Pinpoint the cell where the given text exists, returning its [x, y] midpoint coordinate. 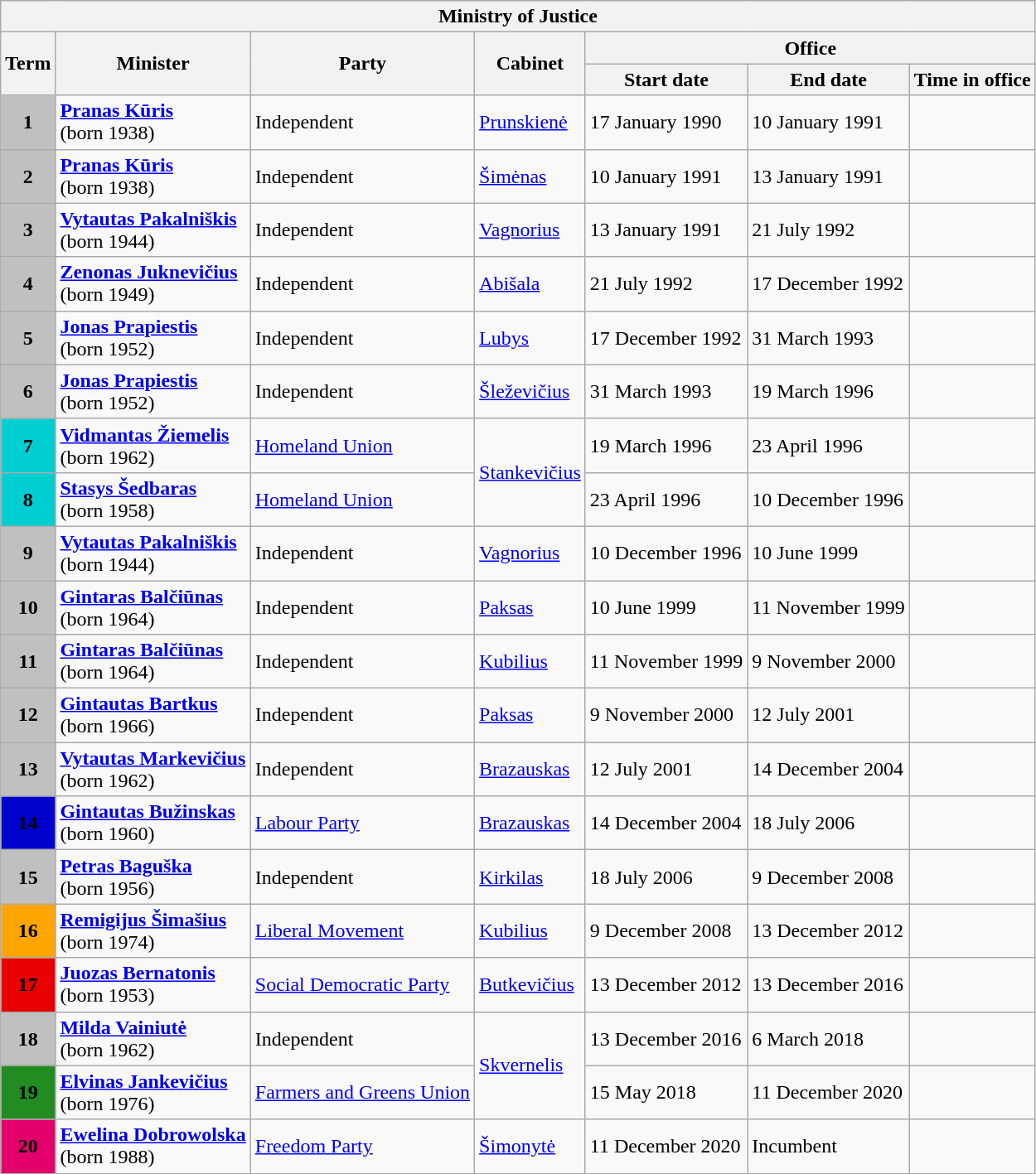
5 [28, 338]
Šleževičius [530, 391]
Vidmantas Žiemelis (born 1962) [152, 446]
Start date [666, 80]
Social Democratic Party [362, 984]
Elvinas Jankevičius (born 1976) [152, 1092]
9 [28, 553]
6 [28, 391]
Time in office [972, 80]
Gintautas Bužinskas (born 1960) [152, 824]
Kirkilas [530, 877]
Stankevičius [530, 472]
Labour Party [362, 824]
Juozas Bernatonis (born 1953) [152, 984]
3 [28, 230]
16 [28, 931]
Prunskienė [530, 123]
Ewelina Dobrowolska (born 1988) [152, 1147]
10 [28, 606]
Office [811, 48]
12 [28, 716]
14 [28, 824]
Skvernelis [530, 1065]
1 [28, 123]
Gintautas Bartkus (born 1966) [152, 716]
Abišala [530, 283]
8 [28, 499]
Petras Baguška (born 1956) [152, 877]
6 March 2018 [829, 1039]
Milda Vainiutė (born 1962) [152, 1039]
Butkevičius [530, 984]
7 [28, 446]
2 [28, 176]
Term [28, 64]
4 [28, 283]
18 [28, 1039]
Liberal Movement [362, 931]
17 [28, 984]
Zenonas Juknevičius (born 1949) [152, 283]
20 [28, 1147]
End date [829, 80]
Šimėnas [530, 176]
15 [28, 877]
Remigijus Šimašius (born 1974) [152, 931]
Incumbent [829, 1147]
15 May 2018 [666, 1092]
13 [28, 769]
Šimonytė [530, 1147]
Ministry of Justice [518, 17]
Lubys [530, 338]
Farmers and Greens Union [362, 1092]
Party [362, 64]
Freedom Party [362, 1147]
Stasys Šedbaras (born 1958) [152, 499]
19 [28, 1092]
Cabinet [530, 64]
17 January 1990 [666, 123]
Vytautas Markevičius (born 1962) [152, 769]
11 [28, 661]
Minister [152, 64]
